Return the (x, y) coordinate for the center point of the cell that contains the specified text.  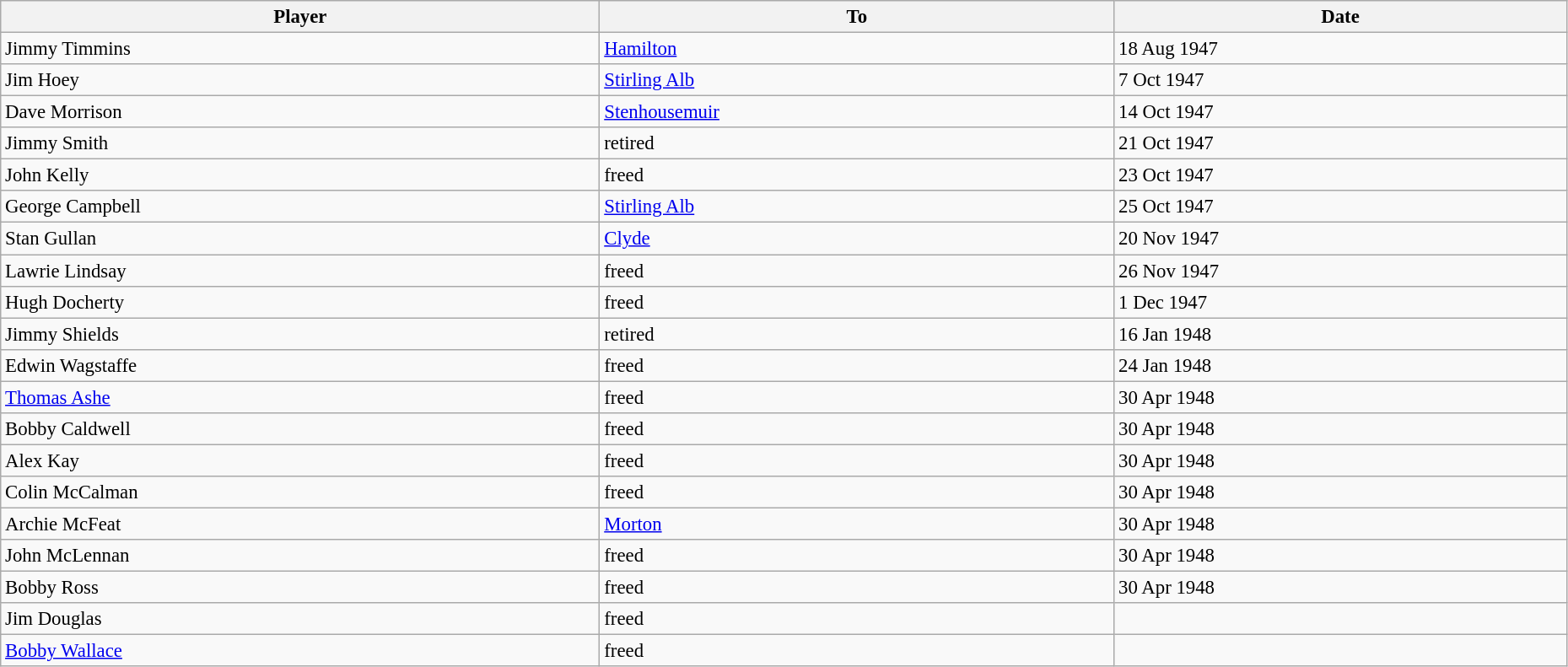
Lawrie Lindsay (300, 271)
7 Oct 1947 (1341, 80)
John McLennan (300, 556)
Dave Morrison (300, 112)
Archie McFeat (300, 524)
Bobby Wallace (300, 651)
14 Oct 1947 (1341, 112)
20 Nov 1947 (1341, 239)
To (857, 17)
Bobby Caldwell (300, 429)
Jimmy Shields (300, 334)
Bobby Ross (300, 588)
Date (1341, 17)
Clyde (857, 239)
George Campbell (300, 207)
Stan Gullan (300, 239)
Stenhousemuir (857, 112)
24 Jan 1948 (1341, 365)
Alex Kay (300, 460)
Hugh Docherty (300, 302)
Edwin Wagstaffe (300, 365)
25 Oct 1947 (1341, 207)
Jimmy Smith (300, 143)
Thomas Ashe (300, 397)
Jim Douglas (300, 619)
16 Jan 1948 (1341, 334)
23 Oct 1947 (1341, 175)
Morton (857, 524)
Jim Hoey (300, 80)
18 Aug 1947 (1341, 49)
26 Nov 1947 (1341, 271)
Jimmy Timmins (300, 49)
John Kelly (300, 175)
Colin McCalman (300, 492)
1 Dec 1947 (1341, 302)
Player (300, 17)
21 Oct 1947 (1341, 143)
Hamilton (857, 49)
